Scan for the cell matching the given text and deliver its [x, y] coordinate at center. 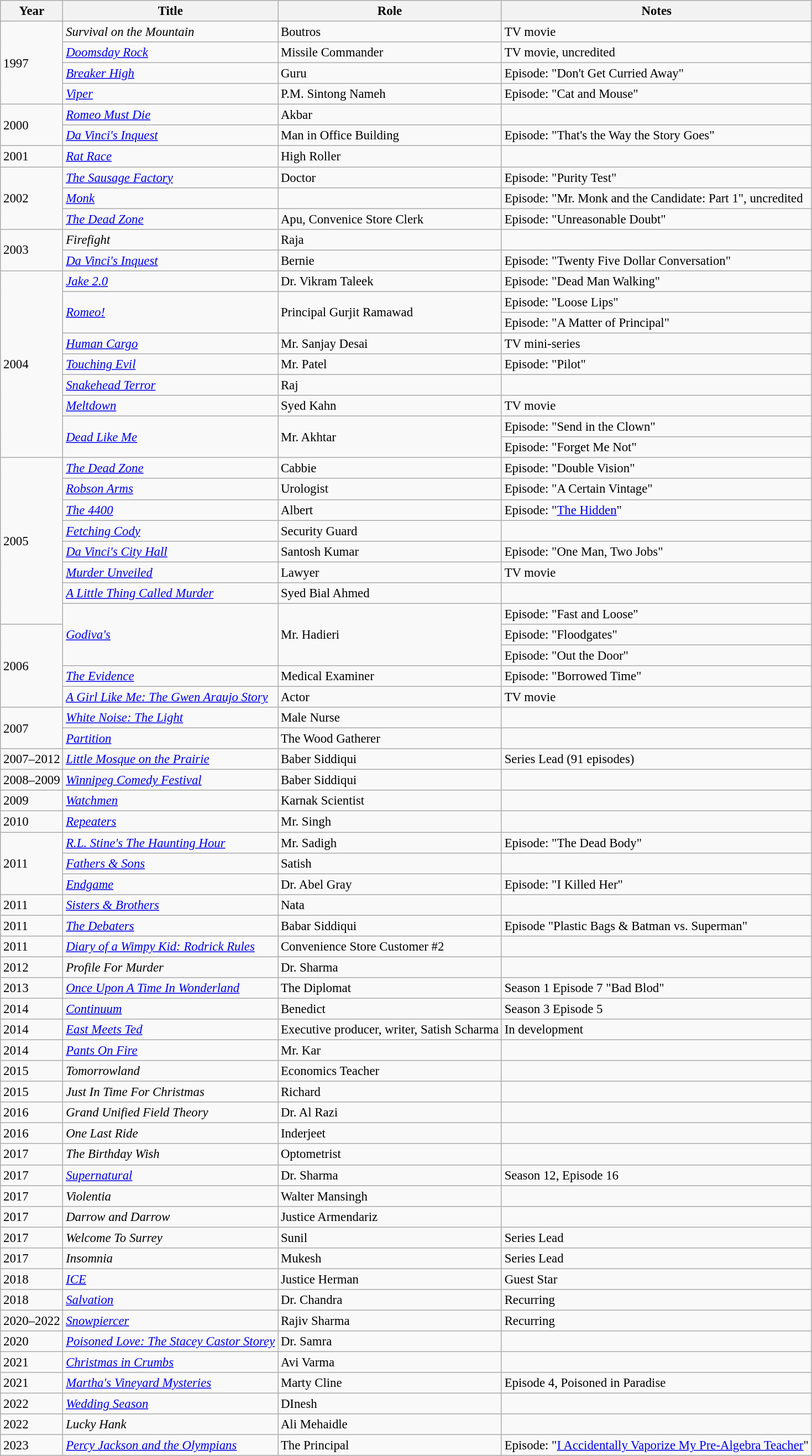
Santosh Kumar [390, 551]
Martha's Vineyard Mysteries [170, 1383]
2002 [32, 198]
2010 [32, 822]
Episode: "Out the Door" [657, 655]
Executive producer, writer, Satish Scharma [390, 1030]
The Sausage Factory [170, 178]
Guest Star [657, 1279]
Principal Gurjit Ramawad [390, 312]
2008–2009 [32, 780]
Robson Arms [170, 489]
Bernie [390, 260]
Episode: "Purity Test" [657, 178]
2005 [32, 541]
Episode: "Dead Man Walking" [657, 281]
ICE [170, 1279]
Mr. Akhtar [390, 437]
2012 [32, 967]
Touching Evil [170, 364]
Syed Bial Ahmed [390, 593]
Diary of a Wimpy Kid: Rodrick Rules [170, 947]
Optometrist [390, 1155]
Raja [390, 239]
Season 12, Episode 16 [657, 1175]
Episode: "Unreasonable Doubt" [657, 219]
Partition [170, 739]
East Meets Ted [170, 1030]
Meltdown [170, 406]
Notes [657, 11]
Darrow and Darrow [170, 1217]
Continuum [170, 1009]
2006 [32, 666]
Lucky Hank [170, 1424]
Cabbie [390, 468]
Christmas in Crumbs [170, 1363]
Justice Armendariz [390, 1217]
Justice Herman [390, 1279]
Episode: "Fast and Loose" [657, 614]
Murder Unveiled [170, 572]
Episode: "I Accidentally Vaporize My Pre-Algebra Teacher" [657, 1445]
Profile For Murder [170, 967]
2009 [32, 801]
Sunil [390, 1238]
Mr. Sanjay Desai [390, 343]
Season 1 Episode 7 "Bad Blod" [657, 988]
Episode: "Forget Me Not" [657, 447]
Mukesh [390, 1259]
A Little Thing Called Murder [170, 593]
Pants On Fire [170, 1051]
Nata [390, 905]
Godiva's [170, 635]
Violentia [170, 1196]
Mr. Patel [390, 364]
Mr. Singh [390, 822]
Percy Jackson and the Olympians [170, 1445]
Viper [170, 94]
Once Upon A Time In Wonderland [170, 988]
Episode 4, Poisoned in Paradise [657, 1383]
One Last Ride [170, 1134]
Raj [390, 385]
Episode: "Loose Lips" [657, 302]
Syed Kahn [390, 406]
Endgame [170, 884]
Satish [390, 863]
The Principal [390, 1445]
Insomnia [170, 1259]
Dr. Samra [390, 1342]
Actor [390, 697]
Apu, Convenice Store Clerk [390, 219]
White Noise: The Light [170, 718]
Walter Mansingh [390, 1196]
Human Cargo [170, 343]
P.M. Sintong Nameh [390, 94]
Mr. Hadieri [390, 635]
Inderjeet [390, 1134]
Episode "Plastic Bags & Batman vs. Superman" [657, 926]
Doomsday Rock [170, 53]
Poisoned Love: The Stacey Castor Storey [170, 1342]
A Girl Like Me: The Gwen Araujo Story [170, 697]
Episode: "Borrowed Time" [657, 676]
Convenience Store Customer #2 [390, 947]
The 4400 [170, 510]
Episode: "Don't Get Curried Away" [657, 74]
Winnipeg Comedy Festival [170, 780]
Fathers & Sons [170, 863]
Survival on the Mountain [170, 32]
Karnak Scientist [390, 801]
The Debaters [170, 926]
Episode: "Floodgates" [657, 635]
Ali Mehaidle [390, 1424]
Medical Examiner [390, 676]
The Birthday Wish [170, 1155]
Boutros [390, 32]
Dead Like Me [170, 437]
2020 [32, 1342]
Episode: "Send in the Clown" [657, 427]
Watchmen [170, 801]
Lawyer [390, 572]
2020–2022 [32, 1321]
R.L. Stine's The Haunting Hour [170, 843]
1997 [32, 63]
Dr. Chandra [390, 1300]
Romeo Must Die [170, 115]
Dr. Al Razi [390, 1113]
TV movie, uncredited [657, 53]
Episode: "Mr. Monk and the Candidate: Part 1", uncredited [657, 198]
2023 [32, 1445]
Role [390, 11]
2007–2012 [32, 759]
High Roller [390, 156]
Just In Time For Christmas [170, 1092]
Snakehead Terror [170, 385]
Episode: "A Certain Vintage" [657, 489]
Firefight [170, 239]
Security Guard [390, 531]
Snowpiercer [170, 1321]
Marty Cline [390, 1383]
Episode: "One Man, Two Jobs" [657, 551]
In development [657, 1030]
Monk [170, 198]
Repeaters [170, 822]
2004 [32, 364]
TV mini-series [657, 343]
Romeo! [170, 312]
Da Vinci's City Hall [170, 551]
Dr. Abel Gray [390, 884]
Rajiv Sharma [390, 1321]
2013 [32, 988]
Tomorrowland [170, 1071]
Man in Office Building [390, 135]
Episode: "That's the Way the Story Goes" [657, 135]
Babar Siddiqui [390, 926]
DInesh [390, 1404]
Albert [390, 510]
Guru [390, 74]
Series Lead (91 episodes) [657, 759]
Episode: "Twenty Five Dollar Conversation" [657, 260]
Dr. Vikram Taleek [390, 281]
Richard [390, 1092]
Supernatural [170, 1175]
Year [32, 11]
The Evidence [170, 676]
Sisters & Brothers [170, 905]
Economics Teacher [390, 1071]
Season 3 Episode 5 [657, 1009]
Mr. Sadigh [390, 843]
Breaker High [170, 74]
Akbar [390, 115]
Benedict [390, 1009]
The Wood Gatherer [390, 739]
Episode: "Double Vision" [657, 468]
Episode: "Cat and Mouse" [657, 94]
Grand Unified Field Theory [170, 1113]
Fetching Cody [170, 531]
Urologist [390, 489]
Avi Varma [390, 1363]
Male Nurse [390, 718]
Episode: "The Hidden" [657, 510]
Episode: "A Matter of Principal" [657, 323]
Missile Commander [390, 53]
2003 [32, 250]
Little Mosque on the Prairie [170, 759]
Welcome To Surrey [170, 1238]
Wedding Season [170, 1404]
Doctor [390, 178]
2007 [32, 728]
Title [170, 11]
2000 [32, 125]
Rat Race [170, 156]
Mr. Kar [390, 1051]
2001 [32, 156]
Episode: "Pilot" [657, 364]
Jake 2.0 [170, 281]
Episode: "The Dead Body" [657, 843]
The Diplomat [390, 988]
Episode: "I Killed Her" [657, 884]
Salvation [170, 1300]
